Identify which cell holds the provided text, then report its (x, y) central coordinate. 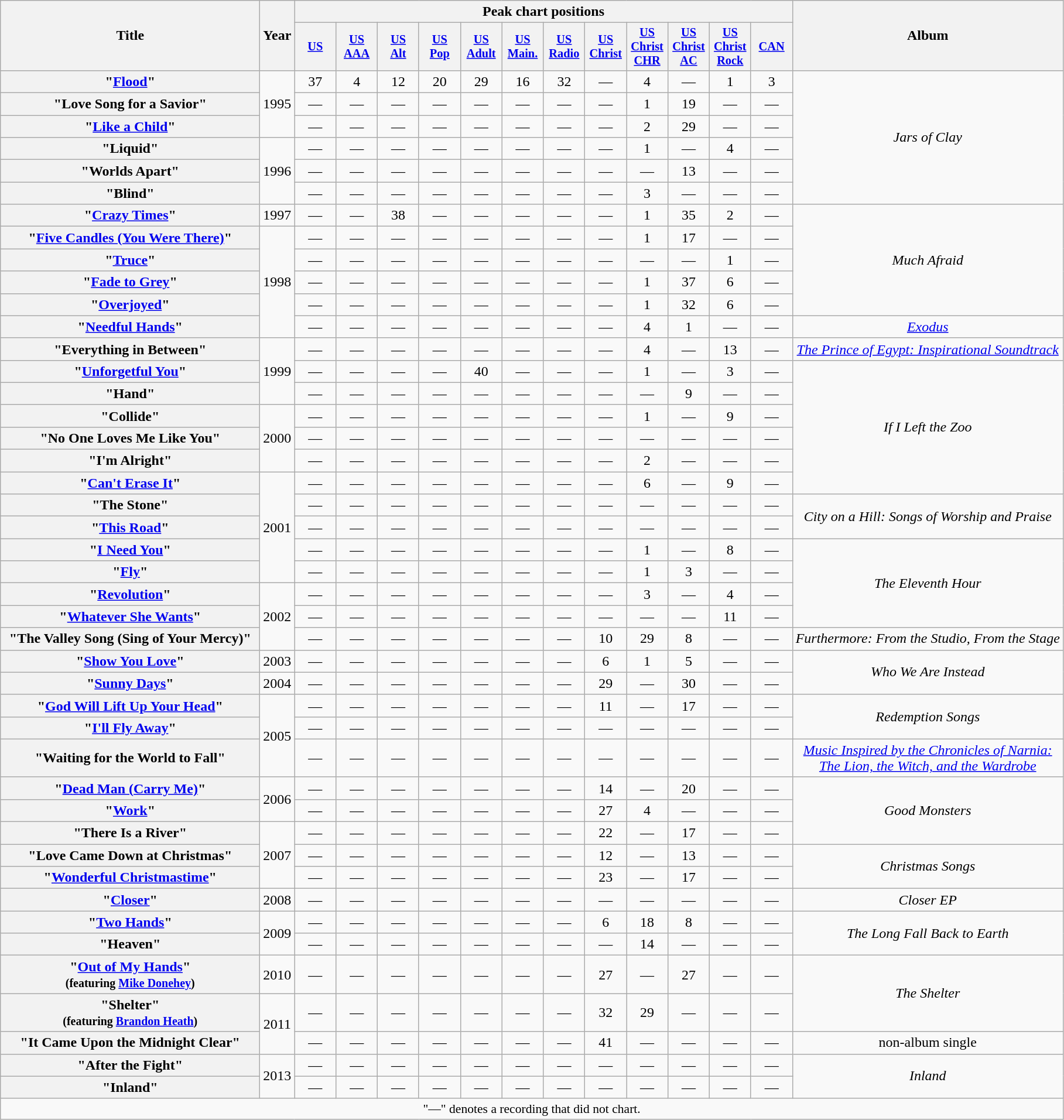
Redemption Songs (928, 717)
1995 (278, 104)
"God Will Lift Up Your Head" (130, 705)
"Out of My Hands"(featuring Mike Donehey) (130, 974)
2013 (278, 1076)
2000 (278, 438)
"The Stone" (130, 505)
1998 (278, 282)
USMain. (522, 47)
USChristAC (689, 47)
"Sunny Days" (130, 683)
"Crazy Times" (130, 215)
"Everything in Between" (130, 349)
Christmas Songs (928, 866)
2010 (278, 974)
City on a Hill: Songs of Worship and Praise (928, 516)
"Fade to Grey" (130, 282)
"Hand" (130, 393)
2005 (278, 735)
"Love Song for a Savior" (130, 104)
38 (398, 215)
40 (481, 371)
USRadio (564, 47)
"Whatever She Wants" (130, 616)
"Waiting for the World to Fall" (130, 758)
The Eleventh Hour (928, 583)
Year (278, 36)
"Work" (130, 810)
US (315, 47)
Jars of Clay (928, 137)
USPop (439, 47)
"After the Fight" (130, 1065)
"No One Loves Me Like You" (130, 438)
Furthermore: From the Studio, From the Stage (928, 639)
"Closer" (130, 900)
2009 (278, 933)
Much Afraid (928, 260)
USChristRock (730, 47)
2002 (278, 616)
2008 (278, 900)
"Flood" (130, 81)
"Collide" (130, 416)
1996 (278, 171)
CAN (772, 47)
"Wonderful Christmastime" (130, 878)
2003 (278, 661)
"I'll Fly Away" (130, 728)
19 (689, 104)
USAdult (481, 47)
"Worlds Apart" (130, 171)
23 (605, 878)
"Blind" (130, 193)
2001 (278, 528)
30 (689, 683)
USChrist (605, 47)
"Needful Hands" (130, 327)
"Show You Love" (130, 661)
The Long Fall Back to Earth (928, 933)
5 (689, 661)
2007 (278, 855)
"Dead Man (Carry Me)" (130, 788)
USAAA (357, 47)
Exodus (928, 327)
The Prince of Egypt: Inspirational Soundtrack (928, 349)
"There Is a River" (130, 833)
non-album single (928, 1043)
"Fly" (130, 572)
2006 (278, 799)
Inland (928, 1076)
Peak chart positions (543, 12)
"Revolution" (130, 594)
1997 (278, 215)
35 (689, 215)
Title (130, 36)
The Shelter (928, 994)
"Two Hands" (130, 922)
USAlt (398, 47)
"I'm Alright" (130, 461)
2004 (278, 683)
USChristCHR (648, 47)
18 (648, 922)
If I Left the Zoo (928, 427)
Music Inspired by the Chronicles of Narnia:The Lion, the Witch, and the Wardrobe (928, 758)
"—" denotes a recording that did not chart. (532, 1109)
"The Valley Song (Sing of Your Mercy)" (130, 639)
"It Came Upon the Midnight Clear" (130, 1043)
41 (605, 1043)
"This Road" (130, 528)
22 (605, 833)
2011 (278, 1023)
Closer EP (928, 900)
"Like a Child" (130, 126)
1999 (278, 371)
"Unforgetful You" (130, 371)
"Five Candles (You Were There)" (130, 238)
"Overjoyed" (130, 304)
"Heaven" (130, 944)
"Can't Erase It" (130, 483)
"I Need You" (130, 550)
"Liquid" (130, 149)
Good Monsters (928, 810)
10 (605, 639)
16 (522, 81)
Album (928, 36)
"Shelter"(featuring Brandon Heath) (130, 1013)
Who We Are Instead (928, 672)
"Truce" (130, 260)
"Love Came Down at Christmas" (130, 855)
"Inland" (130, 1087)
